Pinpoint the cell where the given text exists, returning its (X, Y) midpoint coordinate. 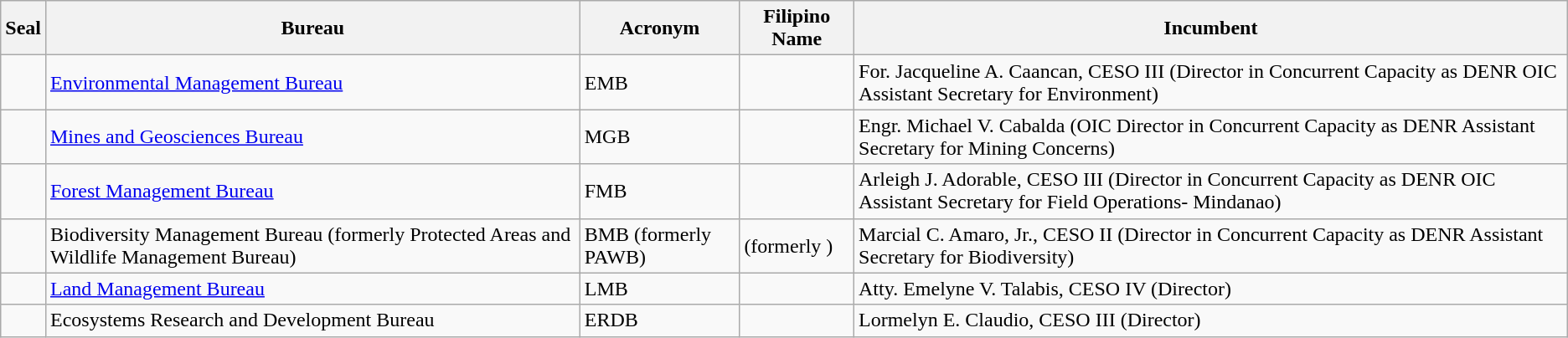
EMB (660, 82)
Bureau (312, 28)
Atty. Emelyne V. Talabis, CESO IV (Director) (1211, 289)
Mines and Geosciences Bureau (312, 137)
Seal (23, 28)
LMB (660, 289)
(formerly ) (797, 246)
Environmental Management Bureau (312, 82)
Acronym (660, 28)
Lormelyn E. Claudio, CESO III (Director) (1211, 320)
BMB (formerly PAWB) (660, 246)
For. Jacqueline A. Caancan, CESO III (Director in Concurrent Capacity as DENR OIC Assistant Secretary for Environment) (1211, 82)
Forest Management Bureau (312, 191)
FMB (660, 191)
Arleigh J. Adorable, CESO III (Director in Concurrent Capacity as DENR OIC Assistant Secretary for Field Operations- Mindanao) (1211, 191)
Biodiversity Management Bureau (formerly Protected Areas and Wildlife Management Bureau) (312, 246)
Marcial C. Amaro, Jr., CESO II (Director in Concurrent Capacity as DENR Assistant Secretary for Biodiversity) (1211, 246)
ERDB (660, 320)
Incumbent (1211, 28)
MGB (660, 137)
Land Management Bureau (312, 289)
Ecosystems Research and Development Bureau (312, 320)
Filipino Name (797, 28)
Engr. Michael V. Cabalda (OIC Director in Concurrent Capacity as DENR Assistant Secretary for Mining Concerns) (1211, 137)
